Identify which cell holds the provided text, then report its [X, Y] central coordinate. 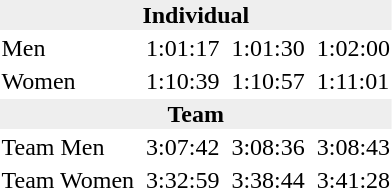
1:10:39 [183, 81]
3:07:42 [183, 147]
3:08:43 [353, 147]
Team [196, 114]
Men [68, 48]
1:01:30 [268, 48]
1:01:17 [183, 48]
Individual [196, 15]
1:02:00 [353, 48]
1:11:01 [353, 81]
1:10:57 [268, 81]
Team Men [68, 147]
Women [68, 81]
3:08:36 [268, 147]
